Locate the cell with the specified text and output its [x, y] center coordinate. 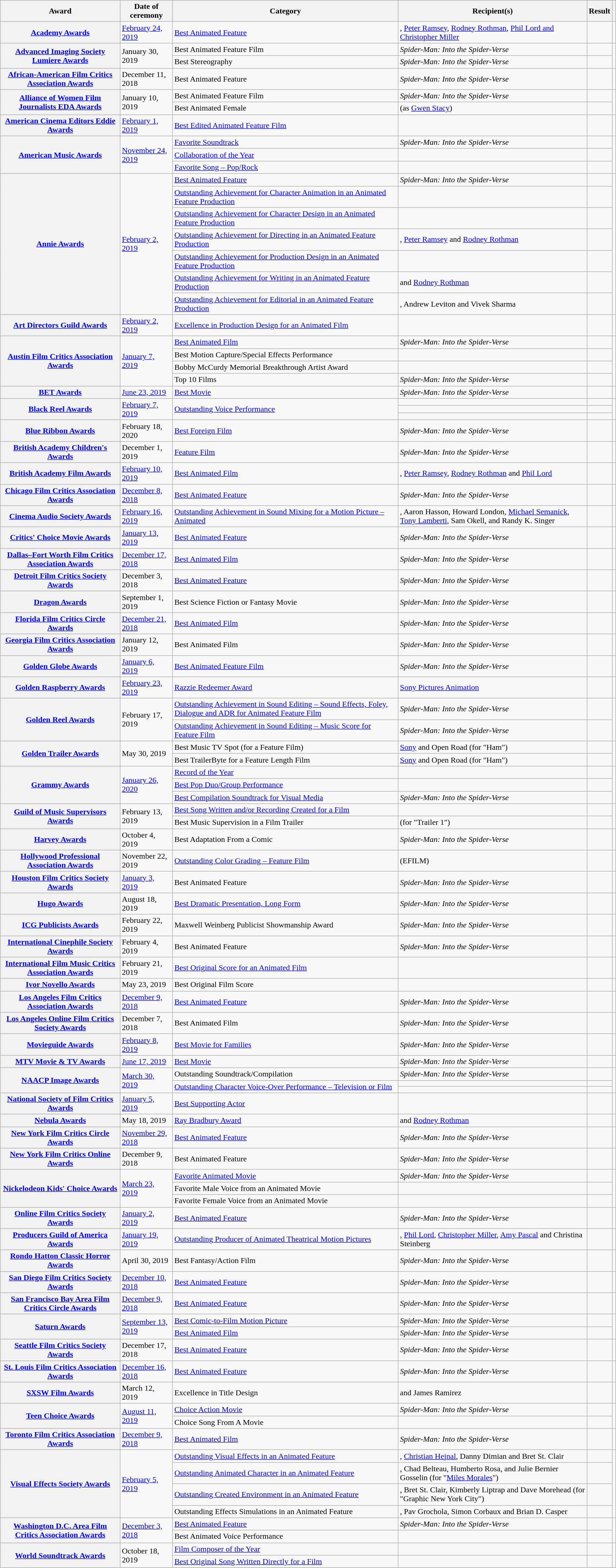
Best Animated Female [285, 108]
Nickelodeon Kids' Choice Awards [60, 1188]
Seattle Film Critics Society Awards [60, 1350]
Feature Film [285, 452]
May 23, 2019 [146, 985]
(for "Trailer 1") [493, 822]
Online Film Critics Society Awards [60, 1218]
March 30, 2019 [146, 1080]
February 13, 2019 [146, 816]
June 17, 2019 [146, 1061]
January 7, 2019 [146, 361]
Outstanding Character Voice-Over Performance – Television or Film [285, 1087]
Best Movie for Families [285, 1044]
African-American Film Critics Association Awards [60, 79]
February 7, 2019 [146, 409]
Los Angeles Film Critics Association Awards [60, 1001]
Movieguide Awards [60, 1044]
December 10, 2018 [146, 1282]
March 23, 2019 [146, 1188]
Outstanding Achievement for Writing in an Animated Feature Production [285, 282]
February 4, 2019 [146, 946]
Best Original Film Score [285, 985]
Award [60, 11]
Los Angeles Online Film Critics Society Awards [60, 1023]
, Aaron Hasson, Howard London, Michael Semanick, Tony Lamberti, Sam Okell, and Randy K. Singer [493, 517]
Critics' Choice Movie Awards [60, 538]
Annie Awards [60, 244]
Best Music TV Spot (for a Feature Film) [285, 747]
Best Adaptation From a Comic [285, 840]
December 11, 2018 [146, 79]
Collaboration of the Year [285, 155]
Cinema Audio Society Awards [60, 517]
December 7, 2018 [146, 1023]
February 24, 2019 [146, 32]
January 3, 2019 [146, 882]
, Bret St. Clair, Kimberly Liptrap and Dave Morehead (for "Graphic New York City") [493, 1494]
San Francisco Bay Area Film Critics Circle Awards [60, 1303]
Outstanding Visual Effects in an Animated Feature [285, 1456]
Guild of Music Supervisors Awards [60, 816]
Grammy Awards [60, 785]
SXSW Film Awards [60, 1393]
Best Science Fiction or Fantasy Movie [285, 602]
Favorite Soundtrack [285, 142]
Hollywood Professional Association Awards [60, 861]
December 1, 2019 [146, 452]
Houston Film Critics Society Awards [60, 882]
Best Dramatic Presentation, Long Form [285, 903]
January 26, 2020 [146, 785]
December 21, 2018 [146, 623]
January 30, 2019 [146, 56]
Nebula Awards [60, 1121]
Outstanding Achievement in Sound Mixing for a Motion Picture – Animated [285, 517]
Advanced Imaging Society Lumiere Awards [60, 56]
, Pav Grochola, Simon Corbaux and Brian D. Casper [493, 1511]
Saturn Awards [60, 1327]
Detroit Film Critics Society Awards [60, 580]
Hugo Awards [60, 903]
January 10, 2019 [146, 102]
, Andrew Leviton and Vivek Sharma [493, 304]
, Chad Belteau, Humberto Rosa, and Julie Bernier Gosselin (for "Miles Morales") [493, 1473]
Excellence in Production Design for an Animated Film [285, 325]
January 2, 2019 [146, 1218]
Best Stereography [285, 62]
Sony Pictures Animation [493, 688]
February 16, 2019 [146, 517]
August 11, 2019 [146, 1416]
Toronto Film Critics Association Awards [60, 1439]
Recipient(s) [493, 11]
St. Louis Film Critics Association Awards [60, 1371]
January 5, 2019 [146, 1103]
, Peter Ramsey, Rodney Rothman, Phil Lord and Christopher Miller [493, 32]
Film Composer of the Year [285, 1549]
Outstanding Achievement for Directing in an Animated Feature Production [285, 240]
Best Compilation Soundtrack for Visual Media [285, 797]
San Diego Film Critics Society Awards [60, 1282]
Outstanding Achievement for Character Animation in an Animated Feature Production [285, 197]
Outstanding Created Environment in an Animated Feature [285, 1494]
British Academy Film Awards [60, 473]
Maxwell Weinberg Publicist Showmanship Award [285, 925]
November 22, 2019 [146, 861]
January 19, 2019 [146, 1239]
Favorite Female Voice from an Animated Movie [285, 1201]
Best Fantasy/Action Film [285, 1261]
National Society of Film Critics Awards [60, 1103]
, Christian Hejnal, Danny Dimian and Bret St. Clair [493, 1456]
Date of ceremony [146, 11]
September 13, 2019 [146, 1327]
December 16, 2018 [146, 1371]
Outstanding Color Grading – Feature Film [285, 861]
January 12, 2019 [146, 645]
, Phil Lord, Christopher Miller, Amy Pascal and Christina Steinberg [493, 1239]
April 30, 2019 [146, 1261]
Outstanding Animated Character in an Animated Feature [285, 1473]
Washington D.C. Area Film Critics Association Awards [60, 1530]
Golden Raspberry Awards [60, 688]
June 23, 2019 [146, 392]
Best Animated Voice Performance [285, 1536]
Outstanding Soundtrack/Compilation [285, 1074]
Best Motion Capture/Special Effects Performance [285, 355]
Record of the Year [285, 772]
Top 10 Films [285, 380]
Outstanding Producer of Animated Theatrical Motion Pictures [285, 1239]
December 8, 2018 [146, 495]
Visual Effects Society Awards [60, 1484]
February 18, 2020 [146, 430]
Outstanding Achievement in Sound Editing – Music Score for Feature Film [285, 730]
February 23, 2019 [146, 688]
, Peter Ramsey, Rodney Rothman and Phil Lord [493, 473]
NAACP Image Awards [60, 1080]
World Soundtrack Awards [60, 1555]
Favorite Song – Pop/Rock [285, 167]
Outstanding Achievement for Character Design in an Animated Feature Production [285, 218]
Golden Globe Awards [60, 666]
February 21, 2019 [146, 968]
Best TrailerByte for a Feature Length Film [285, 760]
Ivor Novello Awards [60, 985]
Choice Song From A Movie [285, 1422]
February 5, 2019 [146, 1484]
and James Ramirez [493, 1393]
Golden Trailer Awards [60, 753]
Art Directors Guild Awards [60, 325]
International Film Music Critics Association Awards [60, 968]
BET Awards [60, 392]
, Peter Ramsey and Rodney Rothman [493, 240]
August 18, 2019 [146, 903]
Georgia Film Critics Association Awards [60, 645]
Blue Ribbon Awards [60, 430]
Producers Guild of America Awards [60, 1239]
Razzie Redeemer Award [285, 688]
November 24, 2019 [146, 155]
Choice Action Movie [285, 1410]
Excellence in Title Design [285, 1393]
Best Foreign Film [285, 430]
Outstanding Voice Performance [285, 409]
Teen Choice Awards [60, 1416]
Chicago Film Critics Association Awards [60, 495]
Best Pop Duo/Group Performance [285, 785]
Bobby McCurdy Memorial Breakthrough Artist Award [285, 367]
October 18, 2019 [146, 1555]
March 12, 2019 [146, 1393]
February 1, 2019 [146, 125]
(as Gwen Stacy) [493, 108]
February 22, 2019 [146, 925]
ICG Publicists Awards [60, 925]
Alliance of Women Film Journalists EDA Awards [60, 102]
February 10, 2019 [146, 473]
Best Music Supervision in a Film Trailer [285, 822]
British Academy Children's Awards [60, 452]
Rondo Hatton Classic Horror Awards [60, 1261]
Best Song Written and/or Recording Created for a Film [285, 810]
January 13, 2019 [146, 538]
Category [285, 11]
Harvey Awards [60, 840]
October 4, 2019 [146, 840]
November 29, 2018 [146, 1138]
Golden Reel Awards [60, 720]
Ray Bradbury Award [285, 1121]
May 18, 2019 [146, 1121]
January 6, 2019 [146, 666]
MTV Movie & TV Awards [60, 1061]
Best Comic-to-Film Motion Picture [285, 1320]
Result [600, 11]
Best Edited Animated Feature Film [285, 125]
New York Film Critics Online Awards [60, 1159]
International Cinephile Society Awards [60, 946]
Best Original Score for an Animated Film [285, 968]
American Music Awards [60, 155]
Best Supporting Actor [285, 1103]
Favorite Animated Movie [285, 1176]
Best Original Song Written Directly for a Film [285, 1561]
(EFILM) [493, 861]
Favorite Male Voice from an Animated Movie [285, 1188]
September 1, 2019 [146, 602]
Outstanding Effects Simulations in an Animated Feature [285, 1511]
New York Film Critics Circle Awards [60, 1138]
Outstanding Achievement for Editorial in an Animated Feature Production [285, 304]
Dragon Awards [60, 602]
American Cinema Editors Eddie Awards [60, 125]
Academy Awards [60, 32]
Outstanding Achievement in Sound Editing – Sound Effects, Foley, Dialogue and ADR for Animated Feature Film [285, 709]
February 8, 2019 [146, 1044]
Outstanding Achievement for Production Design in an Animated Feature Production [285, 261]
February 17, 2019 [146, 720]
Dallas–Fort Worth Film Critics Association Awards [60, 559]
Florida Film Critics Circle Awards [60, 623]
May 30, 2019 [146, 753]
Austin Film Critics Association Awards [60, 361]
Black Reel Awards [60, 409]
